Provide the (x, y) coordinate of the cell's center where the given text is located.  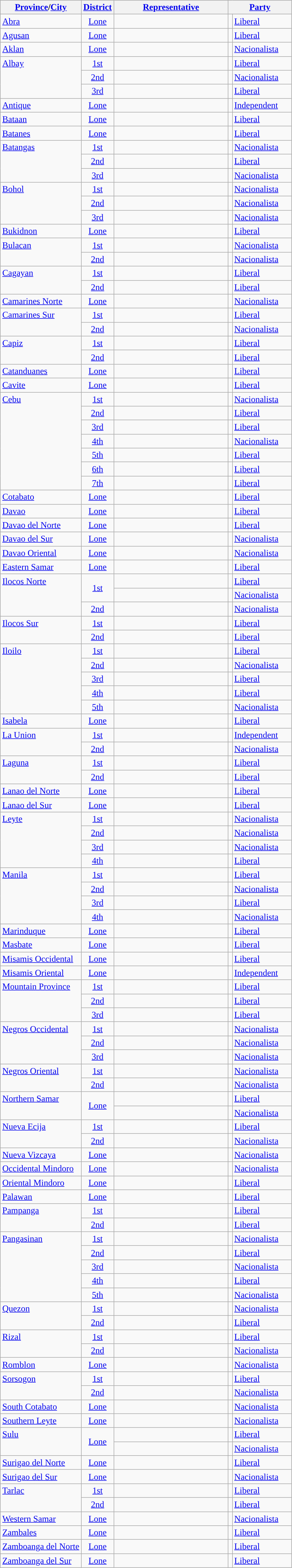
Isabela (41, 721)
Zambales (41, 1533)
Zamboanga del Sur (41, 1561)
Leyte (41, 840)
Iloilo (41, 679)
Capiz (41, 350)
Province/City (41, 7)
Western Samar (41, 1519)
Cavite (41, 385)
Misamis Oriental (41, 973)
Negros Oriental (41, 1078)
Davao del Norte (41, 525)
7th (97, 483)
Davao (41, 511)
Sulu (41, 1442)
District (97, 7)
Bataan (41, 119)
Misamis Occidental (41, 959)
Batanes (41, 133)
Davao Oriental (41, 553)
Lanao del Norte (41, 791)
Negros Occidental (41, 1043)
Bulacan (41, 252)
Abra (41, 21)
La Union (41, 742)
Nueva Vizcaya (41, 1155)
Cebu (41, 441)
Antique (41, 105)
Tarlac (41, 1497)
Manila (41, 896)
Camarines Norte (41, 301)
Batangas (41, 161)
Albay (41, 77)
Eastern Samar (41, 567)
Nueva Ecija (41, 1134)
Surigao del Sur (41, 1476)
Romblon (41, 1365)
Sorsogon (41, 1386)
Aklan (41, 49)
Party (260, 7)
Davao del Sur (41, 539)
Palawan (41, 1197)
Quezon (41, 1316)
Northern Samar (41, 1106)
Zamboanga del Norte (41, 1547)
Surigao del Norte (41, 1462)
6th (97, 469)
Bohol (41, 203)
Southern Leyte (41, 1421)
Marinduque (41, 931)
Bukidnon (41, 231)
Mountain Province (41, 1001)
Camarines Sur (41, 322)
Lanao del Sur (41, 805)
Ilocos Sur (41, 630)
Laguna (41, 770)
Oriental Mindoro (41, 1183)
Pangasinan (41, 1267)
Pampanga (41, 1218)
Catanduanes (41, 371)
Masbate (41, 945)
Agusan (41, 35)
Rizal (41, 1344)
Ilocos Norte (41, 595)
Representative (171, 7)
Occidental Mindoro (41, 1169)
Cagayan (41, 280)
South Cotabato (41, 1407)
Cotabato (41, 497)
